Locate the cell with the specified text and output its (X, Y) center coordinate. 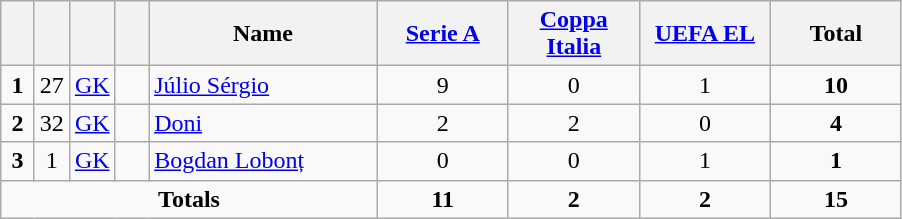
15 (836, 199)
UEFA EL (704, 34)
10 (836, 85)
Totals (189, 199)
11 (442, 199)
9 (442, 85)
27 (52, 85)
32 (52, 123)
Serie A (442, 34)
3 (18, 161)
Júlio Sérgio (264, 85)
Doni (264, 123)
Name (264, 34)
4 (836, 123)
Coppa Italia (574, 34)
Bogdan Lobonț (264, 161)
Total (836, 34)
